From the cell containing the given text, extract its center point as [x, y] coordinate. 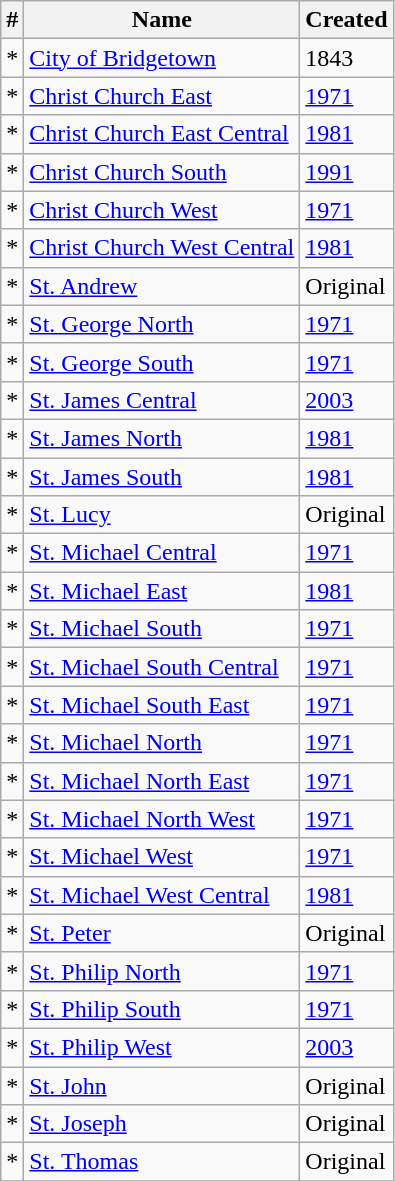
Christ Church West Central [162, 248]
St. Peter [162, 933]
St. Michael West [162, 857]
St. George North [162, 324]
St. Michael West Central [162, 895]
St. Philip South [162, 1009]
St. Thomas [162, 1162]
St. Michael Central [162, 553]
Christ Church East [162, 96]
Christ Church East Central [162, 134]
St. Michael South [162, 629]
St. James South [162, 477]
# [12, 20]
St. Michael South Central [162, 667]
St. Philip West [162, 1047]
Christ Church West [162, 210]
St. Michael North [162, 743]
St. James Central [162, 400]
St. Lucy [162, 515]
City of Bridgetown [162, 58]
Name [162, 20]
St. Philip North [162, 971]
1843 [346, 58]
St. George South [162, 362]
St. Michael North East [162, 781]
St. James North [162, 438]
St. Michael South East [162, 705]
Christ Church South [162, 172]
St. Andrew [162, 286]
St. Michael North West [162, 819]
St. Joseph [162, 1124]
St. John [162, 1085]
St. Michael East [162, 591]
Created [346, 20]
1991 [346, 172]
